Return (X, Y) of the center of cell containing provided text 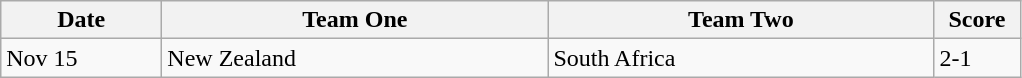
Score (977, 20)
Nov 15 (82, 58)
South Africa (741, 58)
New Zealand (355, 58)
Date (82, 20)
Team Two (741, 20)
2-1 (977, 58)
Team One (355, 20)
